Determine the (x, y) coordinate at the center of the cell enclosing the given text.  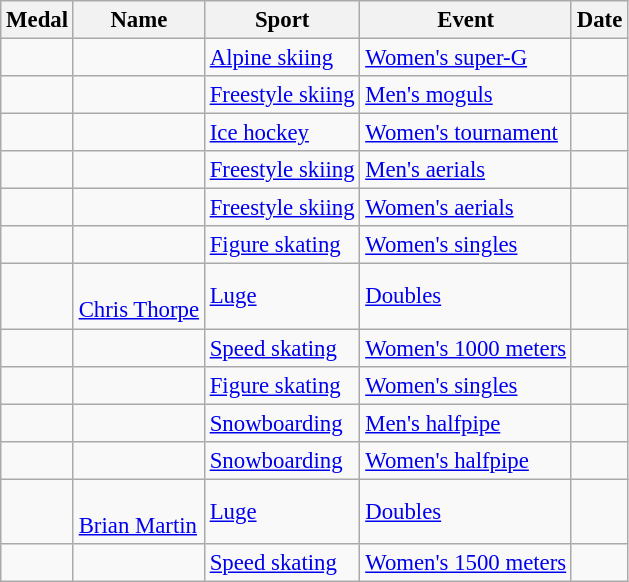
Women's aerials (466, 208)
Date (599, 20)
Event (466, 20)
Men's moguls (466, 95)
Brian Martin (138, 512)
Name (138, 20)
Women's super-G (466, 58)
Sport (282, 20)
Men's aerials (466, 170)
Ice hockey (282, 133)
Medal (38, 20)
Chris Thorpe (138, 296)
Women's 1000 meters (466, 348)
Men's halfpipe (466, 423)
Women's halfpipe (466, 460)
Women's tournament (466, 133)
Women's 1500 meters (466, 563)
Alpine skiing (282, 58)
